Pinpoint the cell where the given text exists, returning its (X, Y) midpoint coordinate. 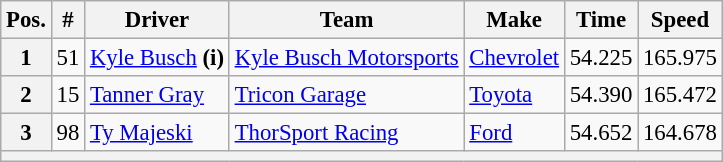
Kyle Busch (i) (158, 58)
2 (26, 95)
3 (26, 133)
15 (68, 95)
Toyota (514, 95)
165.472 (680, 95)
Kyle Busch Motorsports (346, 58)
Ford (514, 133)
54.390 (600, 95)
54.652 (600, 133)
Make (514, 20)
Tricon Garage (346, 95)
# (68, 20)
Pos. (26, 20)
Ty Majeski (158, 133)
ThorSport Racing (346, 133)
54.225 (600, 58)
Speed (680, 20)
164.678 (680, 133)
Time (600, 20)
Driver (158, 20)
1 (26, 58)
Tanner Gray (158, 95)
Chevrolet (514, 58)
51 (68, 58)
Team (346, 20)
98 (68, 133)
165.975 (680, 58)
